Locate the cell with the specified text and output its [X, Y] center coordinate. 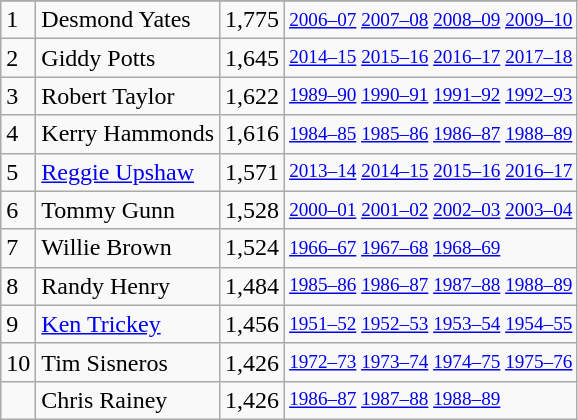
1,645 [252, 58]
1966–67 1967–68 1968–69 [431, 248]
1985–86 1986–87 1987–88 1988–89 [431, 286]
1 [18, 20]
Randy Henry [128, 286]
Willie Brown [128, 248]
Giddy Potts [128, 58]
2014–15 2015–16 2016–17 2017–18 [431, 58]
4 [18, 134]
3 [18, 96]
1,622 [252, 96]
2 [18, 58]
1,524 [252, 248]
2013–14 2014–15 2015–16 2016–17 [431, 172]
1951–52 1952–53 1953–54 1954–55 [431, 324]
Reggie Upshaw [128, 172]
Kerry Hammonds [128, 134]
1,528 [252, 210]
5 [18, 172]
Robert Taylor [128, 96]
Tim Sisneros [128, 362]
1989–90 1990–91 1991–92 1992–93 [431, 96]
2000–01 2001–02 2002–03 2003–04 [431, 210]
10 [18, 362]
2006–07 2007–08 2008–09 2009–10 [431, 20]
1986–87 1987–88 1988–89 [431, 400]
8 [18, 286]
Ken Trickey [128, 324]
Tommy Gunn [128, 210]
Desmond Yates [128, 20]
Chris Rainey [128, 400]
1,775 [252, 20]
6 [18, 210]
7 [18, 248]
1972–73 1973–74 1974–75 1975–76 [431, 362]
1984–85 1985–86 1986–87 1988–89 [431, 134]
1,484 [252, 286]
1,571 [252, 172]
1,456 [252, 324]
1,616 [252, 134]
9 [18, 324]
